Provide the (X, Y) coordinate of the cell's center where the given text is located.  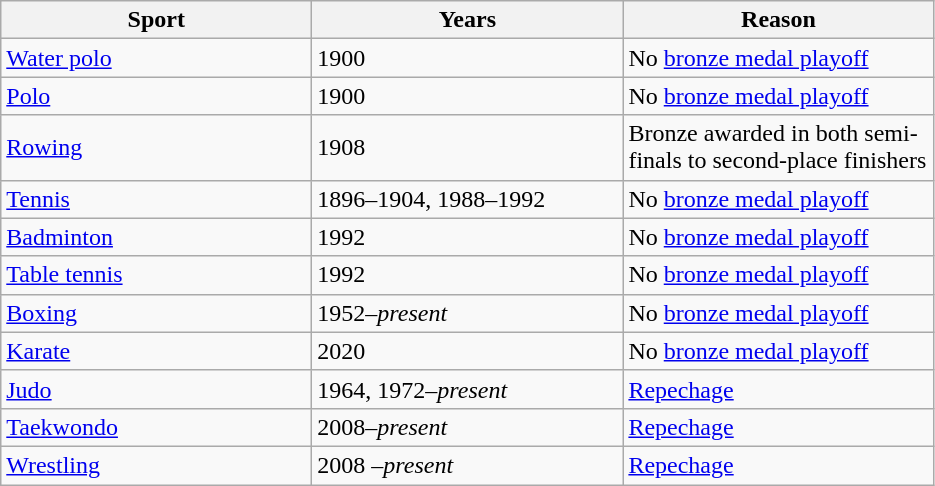
Polo (156, 96)
2008–present (468, 427)
Reason (778, 20)
Bronze awarded in both semi-finals to second-place finishers (778, 148)
2008 –present (468, 465)
Table tennis (156, 275)
Taekwondo (156, 427)
1908 (468, 148)
Wrestling (156, 465)
Badminton (156, 237)
1952–present (468, 313)
1964, 1972–present (468, 389)
Judo (156, 389)
Sport (156, 20)
1896–1904, 1988–1992 (468, 199)
Tennis (156, 199)
2020 (468, 351)
Karate (156, 351)
Boxing (156, 313)
Years (468, 20)
Water polo (156, 58)
Rowing (156, 148)
